Output the [X, Y] coordinate of the center of the cell containing the given text.  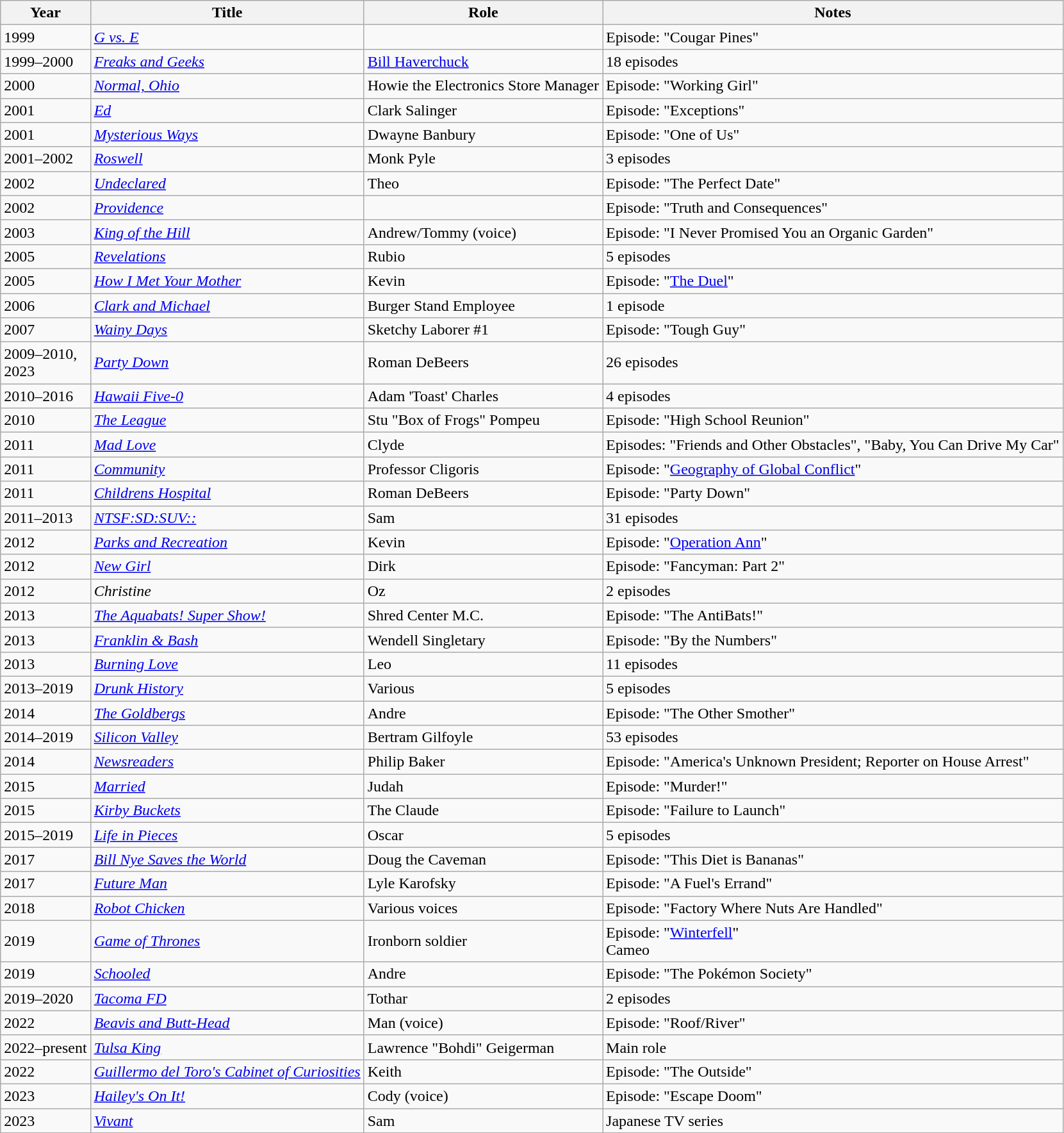
Role [483, 13]
11 episodes [833, 664]
Episode: "Murder!" [833, 786]
Title [227, 13]
2010–2016 [45, 396]
Episode: "Roof/River" [833, 1023]
Episode: "High School Reunion" [833, 420]
26 episodes [833, 363]
18 episodes [833, 62]
2001–2002 [45, 159]
Tacoma FD [227, 998]
Monk Pyle [483, 159]
Bill Haverchuck [483, 62]
53 episodes [833, 738]
Franklin & Bash [227, 640]
Dwayne Banbury [483, 135]
Episode: "Geography of Global Conflict" [833, 469]
The Aquabats! Super Show! [227, 615]
Episode: "Working Girl" [833, 86]
Dirk [483, 566]
Providence [227, 208]
Episodes: "Friends and Other Obstacles", "Baby, You Can Drive My Car" [833, 445]
Drunk History [227, 688]
The League [227, 420]
Episode: "The Pokémon Society" [833, 974]
Game of Thrones [227, 941]
Episode: "America's Unknown President; Reporter on House Arrest" [833, 762]
Clark Salinger [483, 110]
Ed [227, 110]
Normal, Ohio [227, 86]
1 episode [833, 306]
2015–2019 [45, 835]
NTSF:SD:SUV:: [227, 518]
Episode: "The Perfect Date" [833, 183]
Parks and Recreation [227, 542]
Kirby Buckets [227, 811]
Clark and Michael [227, 306]
Oz [483, 591]
2000 [45, 86]
Vivant [227, 1121]
Episode: "This Diet is Bananas" [833, 859]
Wendell Singletary [483, 640]
Wainy Days [227, 330]
Tulsa King [227, 1047]
Ironborn soldier [483, 941]
2007 [45, 330]
Year [45, 13]
Howie the Electronics Store Manager [483, 86]
Episode: "Exceptions" [833, 110]
Episode: "Winterfell"Cameo [833, 941]
Japanese TV series [833, 1121]
Clyde [483, 445]
Leo [483, 664]
How I Met Your Mother [227, 281]
Episode: "By the Numbers" [833, 640]
Tothar [483, 998]
Revelations [227, 256]
Various voices [483, 908]
1999–2000 [45, 62]
2018 [45, 908]
1999 [45, 37]
Professor Cligoris [483, 469]
Undeclared [227, 183]
New Girl [227, 566]
Episode: "A Fuel's Errand" [833, 884]
Bill Nye Saves the World [227, 859]
2013–2019 [45, 688]
Episode: "Truth and Consequences" [833, 208]
Lawrence "Bohdi" Geigerman [483, 1047]
Episode: "Fancyman: Part 2" [833, 566]
2003 [45, 232]
Episode: "The AntiBats!" [833, 615]
3 episodes [833, 159]
2006 [45, 306]
2022–present [45, 1047]
Episode: "Party Down" [833, 493]
Oscar [483, 835]
Shred Center M.C. [483, 615]
Main role [833, 1047]
2010 [45, 420]
Christine [227, 591]
Guillermo del Toro's Cabinet of Curiosities [227, 1071]
Stu "Box of Frogs" Pompeu [483, 420]
Episode: "Factory Where Nuts Are Handled" [833, 908]
Notes [833, 13]
Lyle Karofsky [483, 884]
Adam 'Toast' Charles [483, 396]
King of the Hill [227, 232]
Hailey's On It! [227, 1096]
Married [227, 786]
Episode: "I Never Promised You an Organic Garden" [833, 232]
Episode: "Escape Doom" [833, 1096]
Party Down [227, 363]
The Claude [483, 811]
2019–2020 [45, 998]
2011–2013 [45, 518]
Man (voice) [483, 1023]
Community [227, 469]
2009–2010,2023 [45, 363]
Episode: "Failure to Launch" [833, 811]
Philip Baker [483, 762]
2014–2019 [45, 738]
Bertram Gilfoyle [483, 738]
G vs. E [227, 37]
Keith [483, 1071]
Burning Love [227, 664]
Episode: "Operation Ann" [833, 542]
Roswell [227, 159]
Robot Chicken [227, 908]
Mad Love [227, 445]
Silicon Valley [227, 738]
Episode: "The Outside" [833, 1071]
Freaks and Geeks [227, 62]
Doug the Caveman [483, 859]
Burger Stand Employee [483, 306]
Mysterious Ways [227, 135]
Episode: "The Duel" [833, 281]
Schooled [227, 974]
Cody (voice) [483, 1096]
Sketchy Laborer #1 [483, 330]
Hawaii Five-0 [227, 396]
Beavis and Butt-Head [227, 1023]
Judah [483, 786]
Various [483, 688]
Theo [483, 183]
Newsreaders [227, 762]
Future Man [227, 884]
Rubio [483, 256]
The Goldbergs [227, 713]
31 episodes [833, 518]
4 episodes [833, 396]
Andrew/Tommy (voice) [483, 232]
Episode: "Tough Guy" [833, 330]
Episode: "Cougar Pines" [833, 37]
Childrens Hospital [227, 493]
Episode: "The Other Smother" [833, 713]
Episode: "One of Us" [833, 135]
Life in Pieces [227, 835]
